Return (x, y) of the center of cell containing provided text 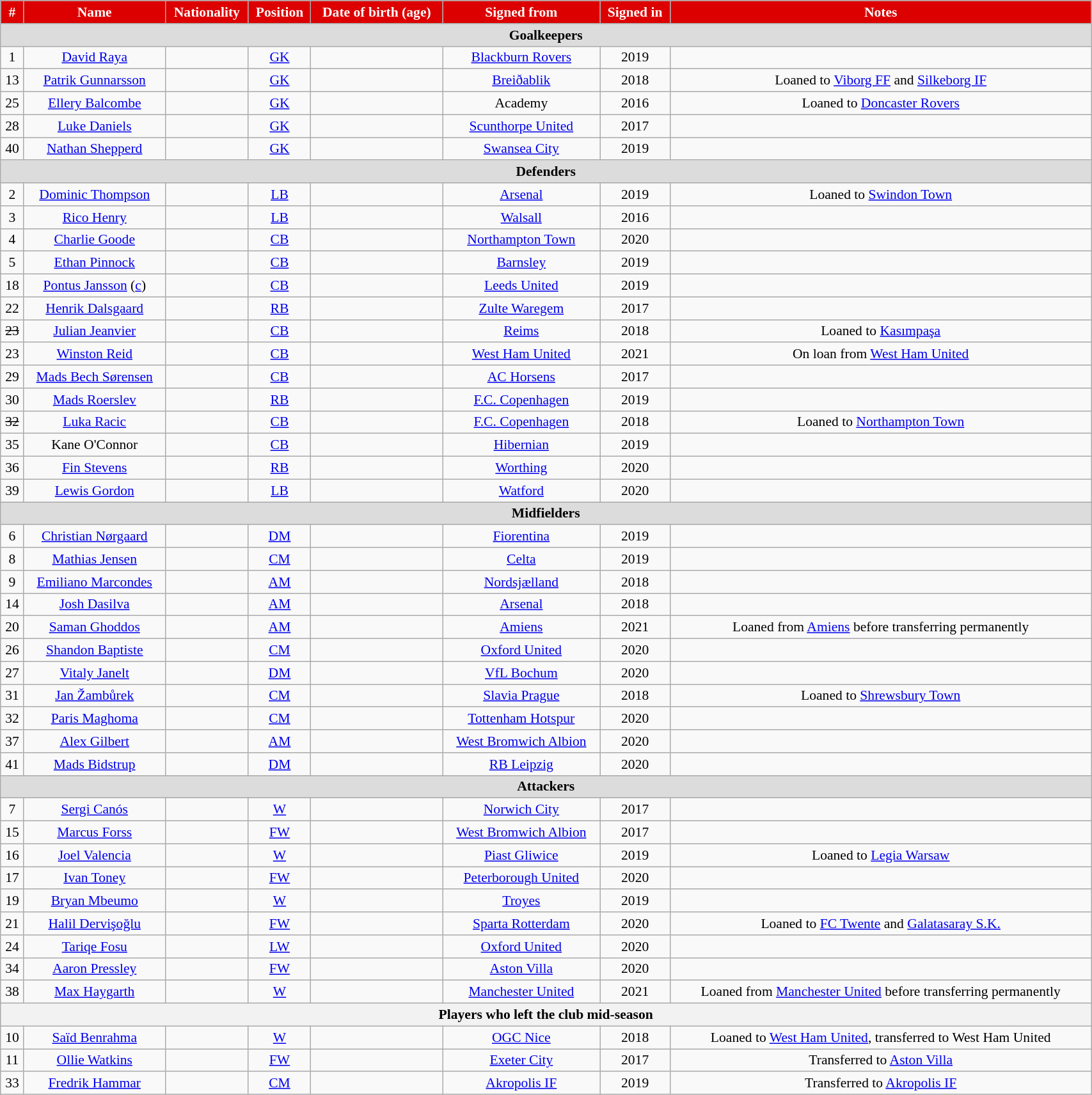
Swansea City (521, 149)
Breiðablik (521, 81)
Barnsley (521, 263)
Transferred to Akropolis IF (881, 1083)
8 (12, 559)
Marcus Forss (95, 833)
Midfielders (546, 514)
Saman Ghoddos (95, 627)
Julian Jeanvier (95, 331)
Transferred to Aston Villa (881, 1060)
19 (12, 901)
Zulte Waregem (521, 308)
Watford (521, 491)
31 (12, 696)
Fin Stevens (95, 468)
Sparta Rotterdam (521, 924)
Hibernian (521, 445)
Blackburn Rovers (521, 58)
Shandon Baptiste (95, 650)
36 (12, 468)
Mads Bech Sørensen (95, 377)
Signed from (521, 12)
LW (279, 947)
Northampton Town (521, 240)
Pontus Jansson (c) (95, 286)
2 (12, 194)
Josh Dasilva (95, 604)
4 (12, 240)
Joel Valencia (95, 855)
29 (12, 377)
27 (12, 673)
Mads Bidstrup (95, 764)
Norwich City (521, 810)
13 (12, 81)
Notes (881, 12)
OGC Nice (521, 1037)
1 (12, 58)
Goalkeepers (546, 35)
6 (12, 537)
On loan from West Ham United (881, 354)
37 (12, 741)
Ethan Pinnock (95, 263)
RB Leipzig (521, 764)
West Ham United (521, 354)
Winston Reid (95, 354)
Loaned to Shrewsbury Town (881, 696)
Walsall (521, 217)
38 (12, 992)
15 (12, 833)
Loaned to Swindon Town (881, 194)
Attackers (546, 787)
11 (12, 1060)
22 (12, 308)
25 (12, 104)
Ollie Watkins (95, 1060)
Loaned from Manchester United before transferring permanently (881, 992)
5 (12, 263)
40 (12, 149)
33 (12, 1083)
Tottenham Hotspur (521, 719)
Loaned to Legia Warsaw (881, 855)
Loaned to Kasımpaşa (881, 331)
17 (12, 878)
Loaned to Doncaster Rovers (881, 104)
Defenders (546, 172)
9 (12, 582)
Loaned to Northampton Town (881, 422)
Reims (521, 331)
Sergi Canós (95, 810)
20 (12, 627)
Ivan Toney (95, 878)
Emiliano Marcondes (95, 582)
Nathan Shepperd (95, 149)
24 (12, 947)
Players who left the club mid-season (546, 1015)
Peterborough United (521, 878)
Lewis Gordon (95, 491)
Mads Roerslev (95, 400)
Exeter City (521, 1060)
10 (12, 1037)
28 (12, 126)
Academy (521, 104)
Luke Daniels (95, 126)
Troyes (521, 901)
41 (12, 764)
Amiens (521, 627)
Date of birth (age) (377, 12)
Signed in (635, 12)
Tariqe Fosu (95, 947)
Vitaly Janelt (95, 673)
39 (12, 491)
Dominic Thompson (95, 194)
Loaned from Amiens before transferring permanently (881, 627)
Kane O'Connor (95, 445)
Saïd Benrahma (95, 1037)
3 (12, 217)
Akropolis IF (521, 1083)
16 (12, 855)
14 (12, 604)
Charlie Goode (95, 240)
Fiorentina (521, 537)
Nordsjælland (521, 582)
26 (12, 650)
Name (95, 12)
Aston Villa (521, 969)
David Raya (95, 58)
AC Horsens (521, 377)
# (12, 12)
VfL Bochum (521, 673)
Celta (521, 559)
Slavia Prague (521, 696)
Paris Maghoma (95, 719)
Piast Gliwice (521, 855)
Alex Gilbert (95, 741)
Loaned to FC Twente and Galatasaray S.K. (881, 924)
Scunthorpe United (521, 126)
Luka Racic (95, 422)
34 (12, 969)
30 (12, 400)
Bryan Mbeumo (95, 901)
21 (12, 924)
Manchester United (521, 992)
Patrik Gunnarsson (95, 81)
Aaron Pressley (95, 969)
35 (12, 445)
Rico Henry (95, 217)
Christian Nørgaard (95, 537)
Jan Žambůrek (95, 696)
Nationality (207, 12)
Mathias Jensen (95, 559)
Loaned to West Ham United, transferred to West Ham United (881, 1037)
Henrik Dalsgaard (95, 308)
Leeds United (521, 286)
Fredrik Hammar (95, 1083)
Worthing (521, 468)
7 (12, 810)
Position (279, 12)
Loaned to Viborg FF and Silkeborg IF (881, 81)
Max Haygarth (95, 992)
Ellery Balcombe (95, 104)
18 (12, 286)
Halil Dervişoğlu (95, 924)
